Find where the given text appears and provide that cell's center as [x, y] coordinate. 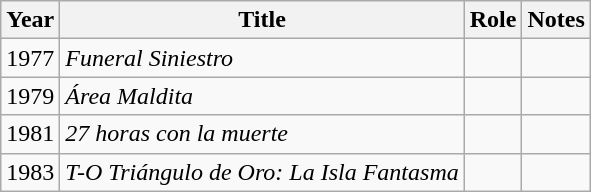
T-O Triángulo de Oro: La Isla Fantasma [262, 172]
Notes [556, 20]
Role [493, 20]
Year [30, 20]
Área Maldita [262, 96]
27 horas con la muerte [262, 134]
Funeral Siniestro [262, 58]
1983 [30, 172]
1977 [30, 58]
1981 [30, 134]
Title [262, 20]
1979 [30, 96]
